Locate the cell with the specified text and output its [X, Y] center coordinate. 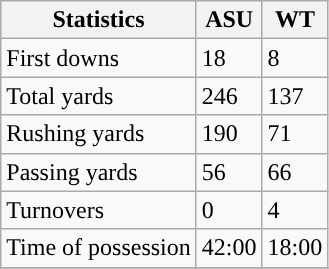
Turnovers [99, 210]
8 [295, 58]
Time of possession [99, 248]
42:00 [229, 248]
56 [229, 172]
Passing yards [99, 172]
WT [295, 20]
137 [295, 96]
4 [295, 210]
Statistics [99, 20]
71 [295, 134]
66 [295, 172]
18:00 [295, 248]
190 [229, 134]
Total yards [99, 96]
First downs [99, 58]
Rushing yards [99, 134]
18 [229, 58]
0 [229, 210]
246 [229, 96]
ASU [229, 20]
